For the text-containing cell, return its midpoint in [X, Y] coordinate format. 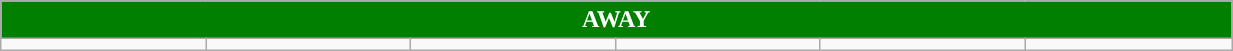
AWAY [616, 20]
